Capture the cell that displays the provided text and extract its (x, y) central coordinate. 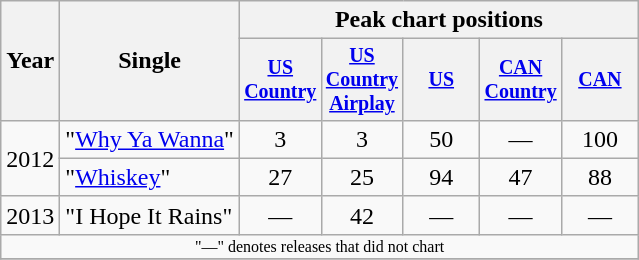
CAN Country (521, 80)
2012 (30, 158)
25 (362, 177)
"I Hope It Rains" (150, 215)
US Country (280, 80)
50 (442, 139)
47 (521, 177)
Single (150, 61)
27 (280, 177)
Year (30, 61)
CAN (600, 80)
US (442, 80)
"Why Ya Wanna" (150, 139)
100 (600, 139)
US Country Airplay (362, 80)
42 (362, 215)
88 (600, 177)
Peak chart positions (438, 20)
2013 (30, 215)
"—" denotes releases that did not chart (320, 246)
"Whiskey" (150, 177)
94 (442, 177)
